Search for the cell housing the specified text and yield its [X, Y] center coordinate. 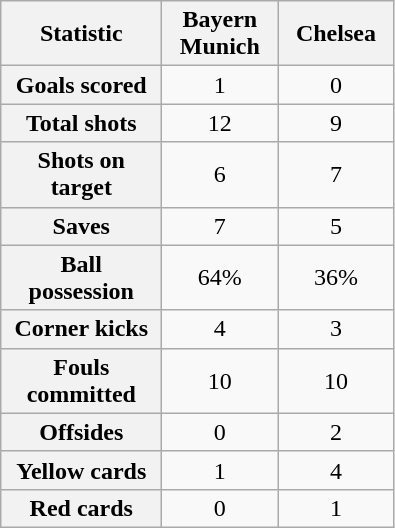
Offsides [82, 432]
Ball possession [82, 278]
Fouls committed [82, 380]
Red cards [82, 508]
2 [336, 432]
Goals scored [82, 85]
5 [336, 226]
64% [220, 278]
Chelsea [336, 34]
3 [336, 329]
Total shots [82, 123]
9 [336, 123]
Statistic [82, 34]
Corner kicks [82, 329]
Bayern Munich [220, 34]
6 [220, 174]
Yellow cards [82, 470]
12 [220, 123]
36% [336, 278]
Saves [82, 226]
Shots on target [82, 174]
